Provide the [x, y] coordinate of the cell's center where the given text is located.  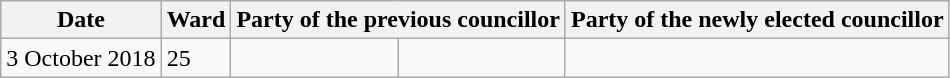
Party of the previous councillor [398, 20]
Party of the newly elected councillor [757, 20]
25 [196, 58]
Date [81, 20]
3 October 2018 [81, 58]
Ward [196, 20]
